Identify which cell holds the provided text, then report its [x, y] central coordinate. 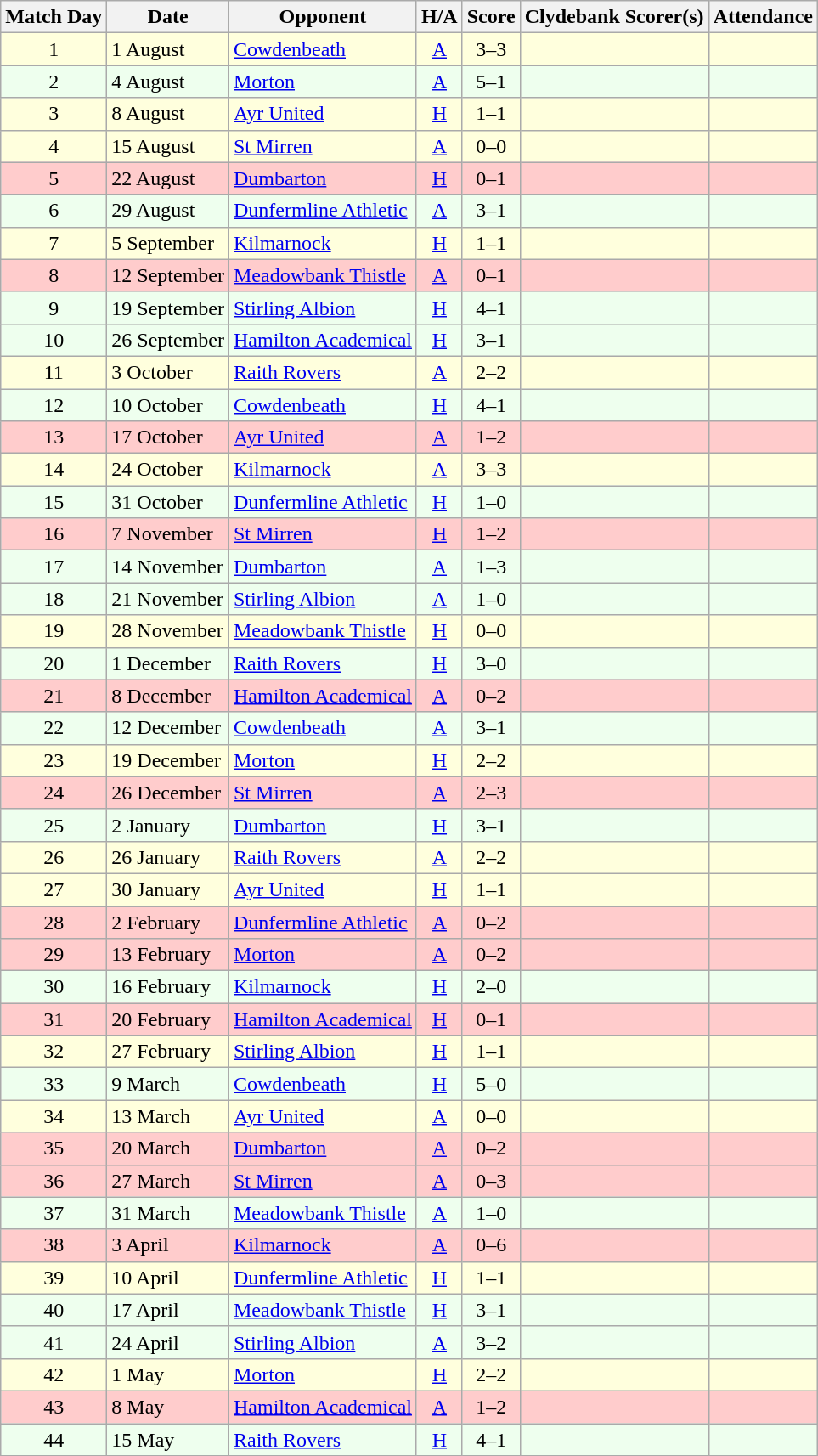
5–0 [491, 1084]
9 [54, 308]
26 [54, 857]
40 [54, 1310]
24 April [168, 1342]
3 April [168, 1245]
41 [54, 1342]
1 May [168, 1374]
24 October [168, 470]
5 September [168, 243]
17 October [168, 437]
9 March [168, 1084]
32 [54, 1052]
26 September [168, 340]
0–3 [491, 1181]
16 [54, 534]
Match Day [54, 17]
29 [54, 955]
19 December [168, 760]
18 [54, 599]
5–1 [491, 82]
19 [54, 631]
26 January [168, 857]
2–0 [491, 987]
31 [54, 1019]
31 March [168, 1213]
3 [54, 114]
Opponent [323, 17]
26 December [168, 793]
35 [54, 1148]
25 [54, 825]
27 [54, 889]
Date [168, 17]
13 February [168, 955]
15 May [168, 1440]
22 [54, 728]
7 [54, 243]
11 [54, 372]
8 [54, 275]
2 [54, 82]
12 December [168, 728]
3–0 [491, 663]
1 August [168, 49]
1 [54, 49]
10 April [168, 1278]
37 [54, 1213]
4 August [168, 82]
36 [54, 1181]
28 [54, 922]
12 September [168, 275]
8 May [168, 1407]
27 February [168, 1052]
15 August [168, 146]
20 [54, 663]
Attendance [763, 17]
15 [54, 502]
30 [54, 987]
14 [54, 470]
39 [54, 1278]
28 November [168, 631]
8 December [168, 696]
7 November [168, 534]
29 August [168, 211]
Score [491, 17]
2 February [168, 922]
24 [54, 793]
20 March [168, 1148]
5 [54, 178]
Clydebank Scorer(s) [614, 17]
13 [54, 437]
34 [54, 1116]
12 [54, 405]
33 [54, 1084]
1 December [168, 663]
4 [54, 146]
3–2 [491, 1342]
1–3 [491, 567]
2 January [168, 825]
21 November [168, 599]
30 January [168, 889]
13 March [168, 1116]
17 April [168, 1310]
27 March [168, 1181]
19 September [168, 308]
43 [54, 1407]
38 [54, 1245]
0–6 [491, 1245]
6 [54, 211]
20 February [168, 1019]
23 [54, 760]
14 November [168, 567]
2–3 [491, 793]
H/A [439, 17]
10 October [168, 405]
42 [54, 1374]
10 [54, 340]
3 October [168, 372]
16 February [168, 987]
21 [54, 696]
17 [54, 567]
44 [54, 1440]
8 August [168, 114]
31 October [168, 502]
22 August [168, 178]
